Pinpoint the cell where the given text exists, returning its [x, y] midpoint coordinate. 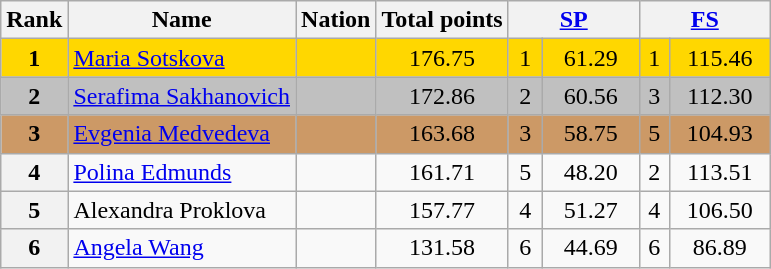
131.58 [442, 248]
176.75 [442, 58]
86.89 [720, 248]
Rank [34, 20]
61.29 [590, 58]
106.50 [720, 210]
Maria Sotskova [182, 58]
48.20 [590, 172]
157.77 [442, 210]
Evgenia Medvedeva [182, 134]
Total points [442, 20]
Name [182, 20]
163.68 [442, 134]
172.86 [442, 96]
112.30 [720, 96]
44.69 [590, 248]
104.93 [720, 134]
Alexandra Proklova [182, 210]
Serafima Sakhanovich [182, 96]
60.56 [590, 96]
51.27 [590, 210]
113.51 [720, 172]
161.71 [442, 172]
58.75 [590, 134]
SP [574, 20]
FS [704, 20]
Angela Wang [182, 248]
Nation [336, 20]
Polina Edmunds [182, 172]
115.46 [720, 58]
